Output the (x, y) coordinate of the center of the cell containing the given text.  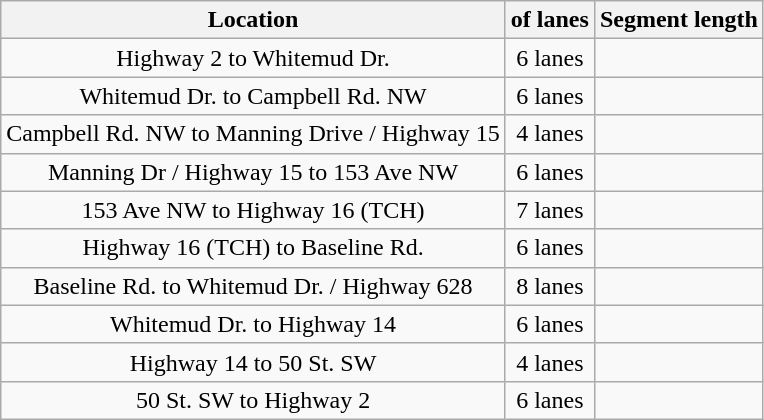
Whitemud Dr. to Highway 14 (254, 324)
Baseline Rd. to Whitemud Dr. / Highway 628 (254, 286)
153 Ave NW to Highway 16 (TCH) (254, 210)
Whitemud Dr. to Campbell Rd. NW (254, 96)
Highway 14 to 50 St. SW (254, 362)
7 lanes (550, 210)
Location (254, 20)
Campbell Rd. NW to Manning Drive / Highway 15 (254, 134)
Segment length (678, 20)
Manning Dr / Highway 15 to 153 Ave NW (254, 172)
Highway 16 (TCH) to Baseline Rd. (254, 248)
8 lanes (550, 286)
Highway 2 to Whitemud Dr. (254, 58)
of lanes (550, 20)
50 St. SW to Highway 2 (254, 400)
